From the cell containing the given text, extract its center point as (x, y) coordinate. 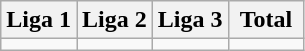
Liga 3 (190, 20)
Liga 2 (114, 20)
Liga 1 (39, 20)
Total (266, 20)
